Determine the (X, Y) coordinate at the center of the cell enclosing the given text.  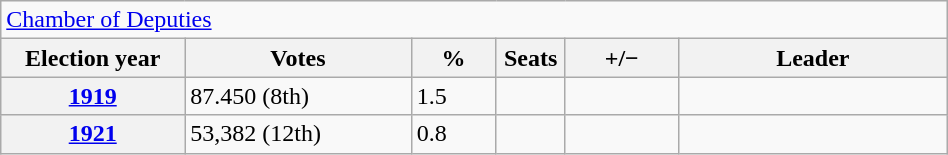
Leader (812, 58)
Chamber of Deputies (474, 20)
87.450 (8th) (298, 96)
% (454, 58)
1921 (93, 134)
53,382 (12th) (298, 134)
Election year (93, 58)
Seats (530, 58)
+/− (622, 58)
Votes (298, 58)
1919 (93, 96)
0.8 (454, 134)
1.5 (454, 96)
